Output the [x, y] coordinate of the center of the cell containing the given text.  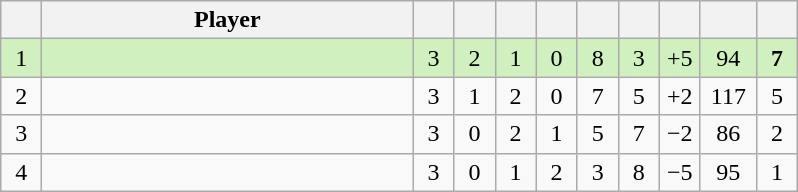
+2 [680, 96]
−5 [680, 172]
4 [22, 172]
Player [228, 20]
94 [728, 58]
+5 [680, 58]
86 [728, 134]
95 [728, 172]
117 [728, 96]
−2 [680, 134]
